Return (x, y) of the center of cell containing provided text 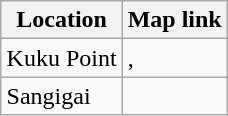
, (174, 58)
Sangigai (62, 96)
Map link (174, 20)
Kuku Point (62, 58)
Location (62, 20)
